Determine the (X, Y) coordinate at the center of the cell enclosing the given text.  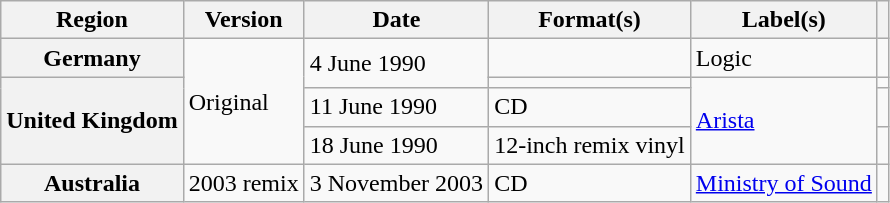
Region (92, 20)
4 June 1990 (396, 64)
18 June 1990 (396, 145)
12-inch remix vinyl (590, 145)
Logic (784, 58)
Label(s) (784, 20)
Format(s) (590, 20)
Original (244, 102)
2003 remix (244, 183)
Ministry of Sound (784, 183)
3 November 2003 (396, 183)
Date (396, 20)
Arista (784, 120)
Germany (92, 58)
Version (244, 20)
Australia (92, 183)
United Kingdom (92, 120)
11 June 1990 (396, 107)
